Capture the cell that displays the provided text and extract its [x, y] central coordinate. 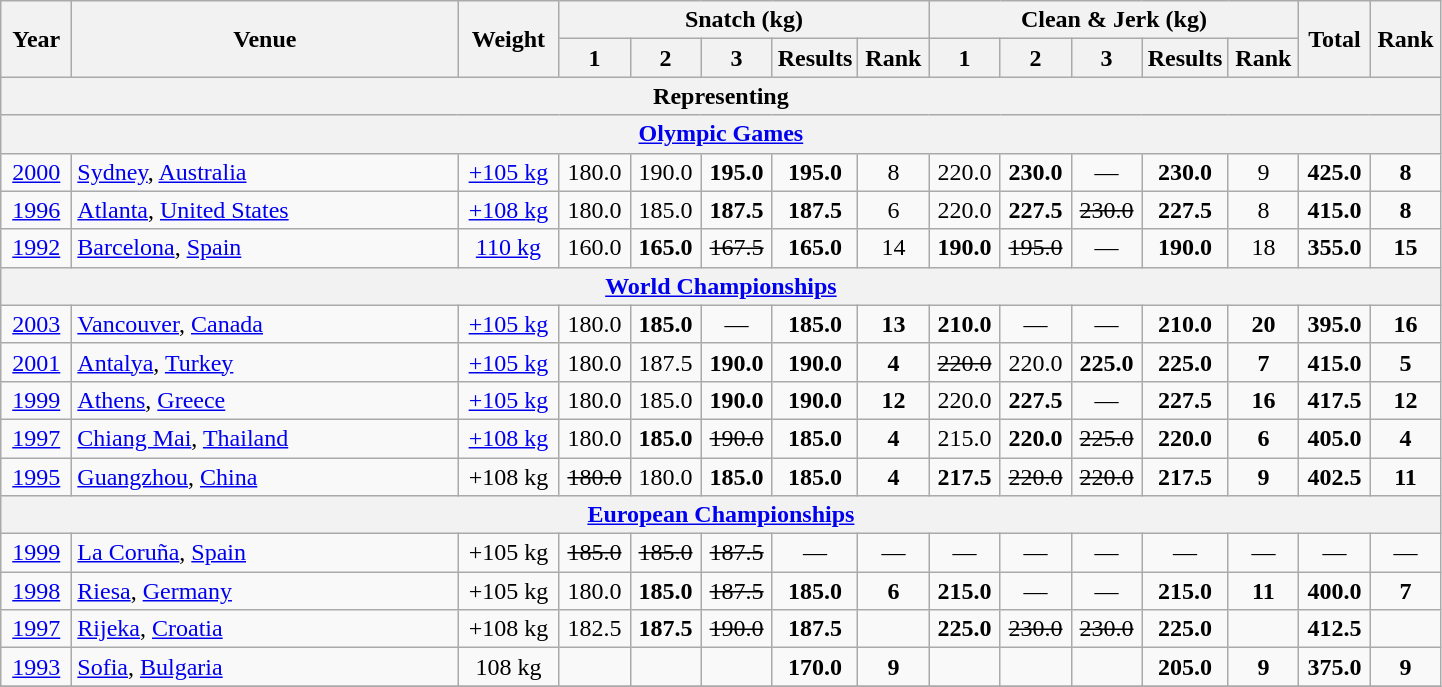
160.0 [594, 248]
108 kg [508, 667]
412.5 [1334, 629]
355.0 [1334, 248]
1998 [36, 591]
Vancouver, Canada [265, 324]
Olympic Games [721, 134]
1995 [36, 477]
Sydney, Australia [265, 172]
417.5 [1334, 400]
425.0 [1334, 172]
167.5 [736, 248]
375.0 [1334, 667]
205.0 [1185, 667]
15 [1406, 248]
Total [1334, 39]
395.0 [1334, 324]
Guangzhou, China [265, 477]
2003 [36, 324]
European Championships [721, 515]
18 [1264, 248]
Atlanta, United States [265, 210]
110 kg [508, 248]
Chiang Mai, Thailand [265, 438]
405.0 [1334, 438]
5 [1406, 362]
1996 [36, 210]
Representing [721, 96]
Riesa, Germany [265, 591]
14 [894, 248]
400.0 [1334, 591]
Sofia, Bulgaria [265, 667]
182.5 [594, 629]
2000 [36, 172]
Athens, Greece [265, 400]
1993 [36, 667]
Rijeka, Croatia [265, 629]
170.0 [815, 667]
Clean & Jerk (kg) [1114, 20]
Snatch (kg) [744, 20]
1992 [36, 248]
Barcelona, Spain [265, 248]
Venue [265, 39]
402.5 [1334, 477]
Year [36, 39]
13 [894, 324]
La Coruña, Spain [265, 553]
Antalya, Turkey [265, 362]
20 [1264, 324]
2001 [36, 362]
Weight [508, 39]
World Championships [721, 286]
